Find where the given text appears and provide that cell's center as [x, y] coordinate. 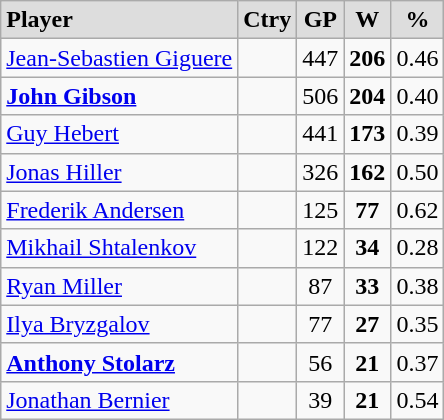
39 [320, 400]
W [368, 20]
441 [320, 134]
162 [368, 172]
206 [368, 58]
0.38 [418, 286]
506 [320, 96]
Jonas Hiller [120, 172]
0.54 [418, 400]
125 [320, 210]
27 [368, 324]
% [418, 20]
204 [368, 96]
0.40 [418, 96]
122 [320, 248]
Frederik Andersen [120, 210]
Guy Hebert [120, 134]
Anthony Stolarz [120, 362]
0.35 [418, 324]
John Gibson [120, 96]
0.50 [418, 172]
33 [368, 286]
Ctry [268, 20]
Jean-Sebastien Giguere [120, 58]
0.37 [418, 362]
GP [320, 20]
87 [320, 286]
Jonathan Bernier [120, 400]
34 [368, 248]
326 [320, 172]
0.39 [418, 134]
Player [120, 20]
0.28 [418, 248]
0.46 [418, 58]
Ryan Miller [120, 286]
Mikhail Shtalenkov [120, 248]
Ilya Bryzgalov [120, 324]
447 [320, 58]
173 [368, 134]
0.62 [418, 210]
56 [320, 362]
